Return the (x, y) coordinate for the center point of the cell that contains the specified text.  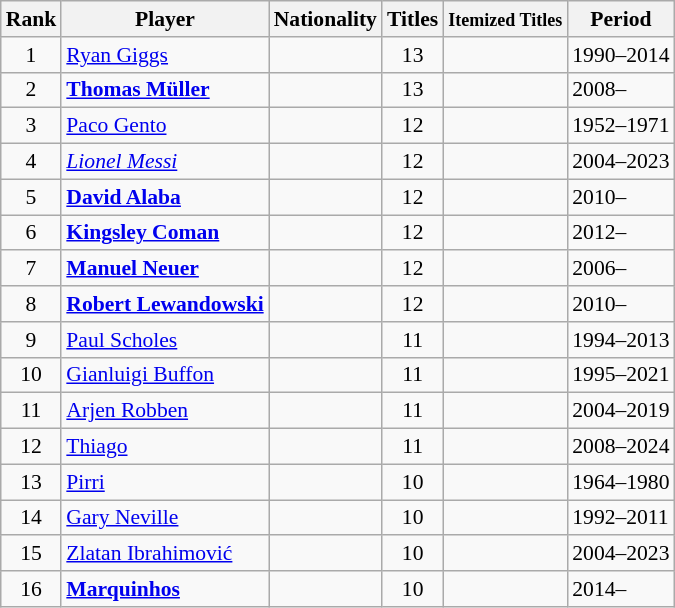
Zlatan Ibrahimović (164, 554)
1 (32, 55)
Robert Lewandowski (164, 304)
1990–2014 (620, 55)
Titles (412, 19)
Thomas Müller (164, 90)
Paul Scholes (164, 340)
1992–2011 (620, 518)
2 (32, 90)
Thiago (164, 447)
7 (32, 269)
15 (32, 554)
2004–2019 (620, 411)
9 (32, 340)
Itemized Titles (505, 19)
2014– (620, 589)
14 (32, 518)
8 (32, 304)
Manuel Neuer (164, 269)
Player (164, 19)
2006– (620, 269)
Arjen Robben (164, 411)
1952–1971 (620, 126)
3 (32, 126)
1994–2013 (620, 340)
4 (32, 162)
Ryan Giggs (164, 55)
Nationality (326, 19)
Paco Gento (164, 126)
1995–2021 (620, 375)
1964–1980 (620, 482)
2012– (620, 233)
2008– (620, 90)
Gary Neville (164, 518)
5 (32, 197)
Lionel Messi (164, 162)
2008–2024 (620, 447)
Period (620, 19)
David Alaba (164, 197)
6 (32, 233)
Marquinhos (164, 589)
Kingsley Coman (164, 233)
Pirri (164, 482)
16 (32, 589)
Gianluigi Buffon (164, 375)
Rank (32, 19)
